For the text-containing cell, return its midpoint in (X, Y) coordinate format. 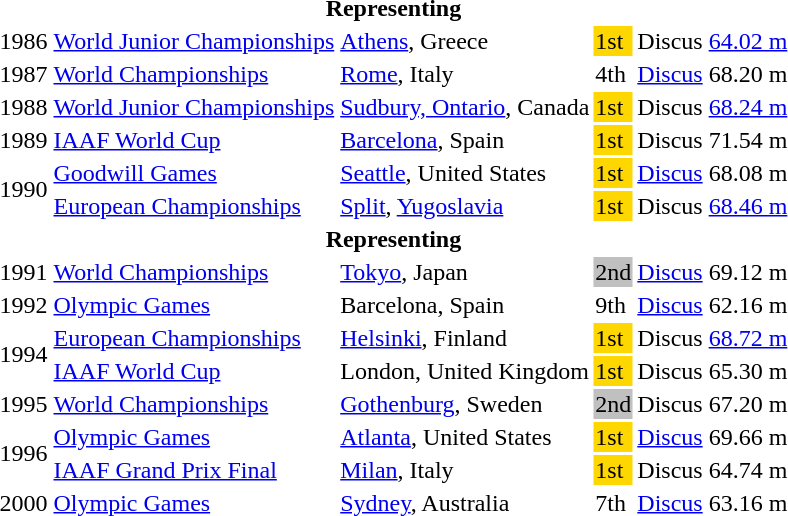
Goodwill Games (194, 173)
Tokyo, Japan (465, 272)
4th (614, 74)
Sudbury, Ontario, Canada (465, 107)
Rome, Italy (465, 74)
9th (614, 305)
Milan, Italy (465, 470)
IAAF Grand Prix Final (194, 470)
Gothenburg, Sweden (465, 404)
Atlanta, United States (465, 437)
Helsinki, Finland (465, 338)
Seattle, United States (465, 173)
London, United Kingdom (465, 371)
Split, Yugoslavia (465, 206)
Athens, Greece (465, 41)
